Scan for the cell matching the given text and deliver its [X, Y] coordinate at center. 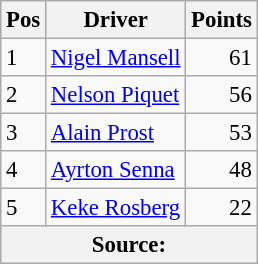
Alain Prost [116, 133]
56 [222, 95]
Points [222, 20]
Keke Rosberg [116, 208]
Nelson Piquet [116, 95]
Pos [24, 20]
53 [222, 133]
Nigel Mansell [116, 58]
48 [222, 170]
5 [24, 208]
Source: [129, 245]
22 [222, 208]
Driver [116, 20]
3 [24, 133]
4 [24, 170]
Ayrton Senna [116, 170]
1 [24, 58]
2 [24, 95]
61 [222, 58]
